Search for the cell housing the specified text and yield its (X, Y) center coordinate. 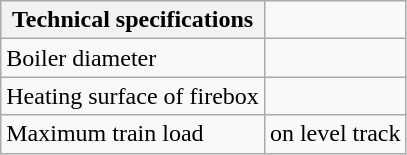
Heating surface of firebox (133, 96)
Technical specifications (133, 20)
Boiler diameter (133, 58)
Maximum train load (133, 134)
on level track (335, 134)
